Find where the given text appears and provide that cell's center as [X, Y] coordinate. 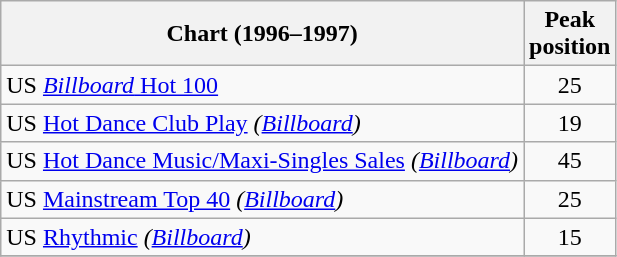
US Rhythmic (Billboard) [262, 237]
US Hot Dance Music/Maxi-Singles Sales (Billboard) [262, 161]
US Billboard Hot 100 [262, 85]
19 [570, 123]
US Hot Dance Club Play (Billboard) [262, 123]
45 [570, 161]
Peakposition [570, 34]
15 [570, 237]
Chart (1996–1997) [262, 34]
US Mainstream Top 40 (Billboard) [262, 199]
